Pinpoint the cell where the given text exists, returning its (x, y) midpoint coordinate. 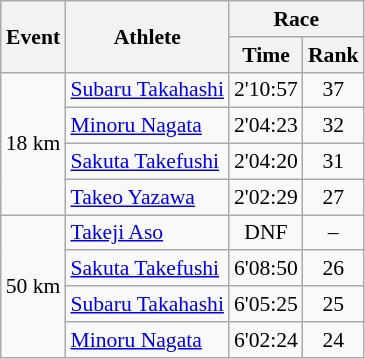
2'10:57 (266, 90)
18 km (34, 143)
6'08:50 (266, 269)
32 (334, 126)
25 (334, 304)
27 (334, 197)
6'02:24 (266, 340)
Rank (334, 55)
31 (334, 162)
Time (266, 55)
2'04:23 (266, 126)
37 (334, 90)
Takeo Yazawa (147, 197)
50 km (34, 286)
2'02:29 (266, 197)
Athlete (147, 36)
Race (296, 19)
Takeji Aso (147, 233)
2'04:20 (266, 162)
24 (334, 340)
Event (34, 36)
6'05:25 (266, 304)
– (334, 233)
DNF (266, 233)
26 (334, 269)
